Capture the cell that displays the provided text and extract its (x, y) central coordinate. 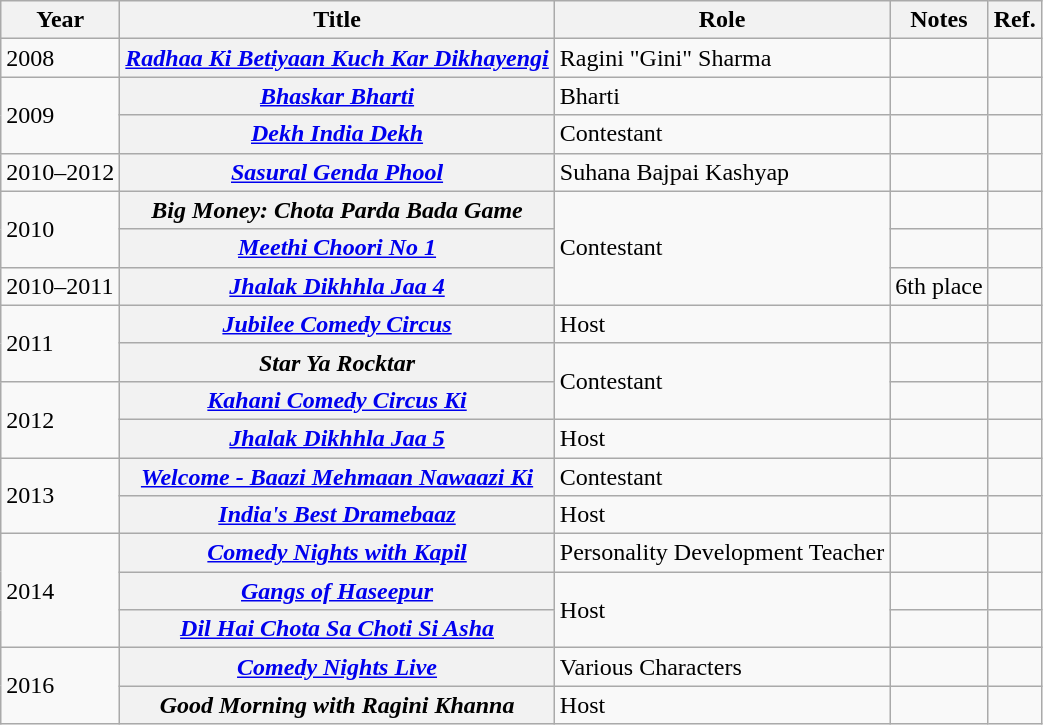
Year (60, 20)
2012 (60, 419)
Welcome - Baazi Mehmaan Nawaazi Ki (337, 477)
Comedy Nights with Kapil (337, 553)
Gangs of Haseepur (337, 591)
6th place (939, 286)
Title (337, 20)
Jubilee Comedy Circus (337, 324)
2014 (60, 591)
Radhaa Ki Betiyaan Kuch Kar Dikhayengi (337, 58)
2009 (60, 115)
Dekh India Dekh (337, 134)
Role (722, 20)
Ref. (1014, 20)
Dil Hai Chota Sa Choti Si Asha (337, 629)
Personality Development Teacher (722, 553)
Bhaskar Bharti (337, 96)
Sasural Genda Phool (337, 172)
Bharti (722, 96)
2010 (60, 229)
Notes (939, 20)
Jhalak Dikhhla Jaa 4 (337, 286)
2008 (60, 58)
Jhalak Dikhhla Jaa 5 (337, 438)
Big Money: Chota Parda Bada Game (337, 210)
Kahani Comedy Circus Ki (337, 400)
India's Best Dramebaaz (337, 515)
2011 (60, 343)
Meethi Choori No 1 (337, 248)
Comedy Nights Live (337, 667)
Star Ya Rocktar (337, 362)
Good Morning with Ragini Khanna (337, 705)
Various Characters (722, 667)
2010–2011 (60, 286)
Suhana Bajpai Kashyap (722, 172)
Ragini "Gini" Sharma (722, 58)
2010–2012 (60, 172)
2016 (60, 686)
2013 (60, 496)
